Determine the (x, y) coordinate at the center of the cell enclosing the given text.  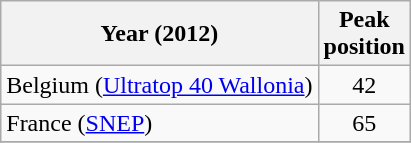
Belgium (Ultratop 40 Wallonia) (160, 85)
France (SNEP) (160, 123)
65 (364, 123)
Year (2012) (160, 34)
42 (364, 85)
Peakposition (364, 34)
